Identify which cell holds the provided text, then report its (x, y) central coordinate. 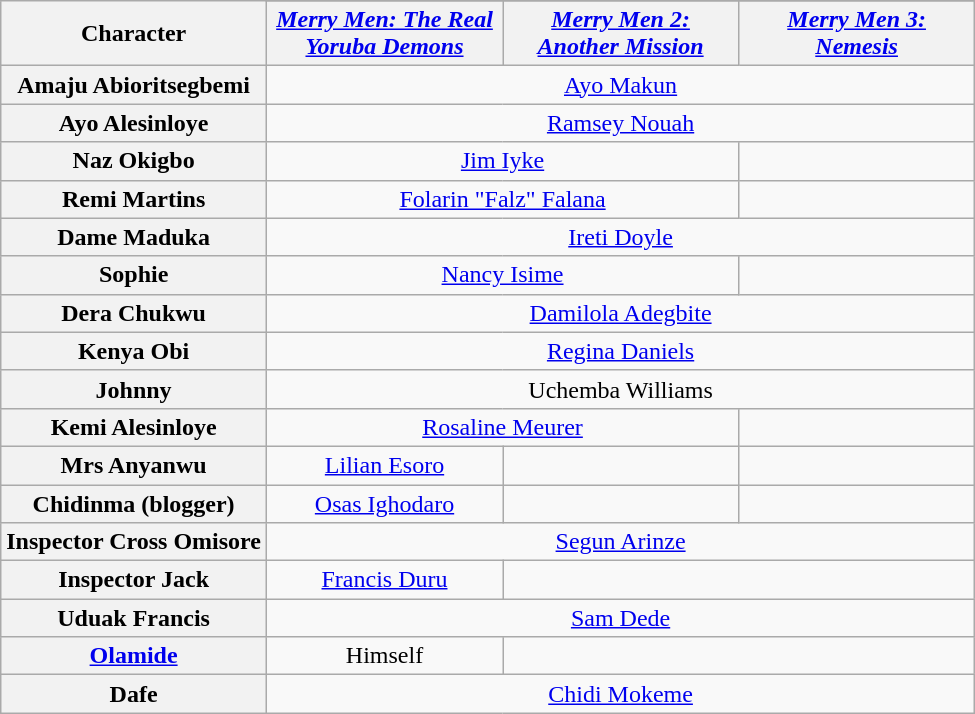
Merry Men 3: Nemesis (857, 34)
Folarin "Falz" Falana (502, 199)
Remi Martins (134, 199)
Ayo Makun (620, 85)
Chidi Mokeme (620, 694)
Jim Iyke (502, 161)
Regina Daniels (620, 351)
Amaju Abioritsegbemi (134, 85)
Character (134, 34)
Dame Maduka (134, 237)
Ireti Doyle (620, 237)
Sam Dede (620, 618)
Inspector Jack (134, 580)
Mrs Anyanwu (134, 465)
Uchemba Williams (620, 389)
Dafe (134, 694)
Ayo Alesinloye (134, 123)
Nancy Isime (502, 275)
Rosaline Meurer (502, 427)
Francis Duru (384, 580)
Dera Chukwu (134, 313)
Inspector Cross Omisore (134, 542)
Johnny (134, 389)
Uduak Francis (134, 618)
Damilola Adegbite (620, 313)
Kenya Obi (134, 351)
Merry Men: The Real Yoruba Demons (384, 34)
Chidinma (blogger) (134, 503)
Ramsey Nouah (620, 123)
Kemi Alesinloye (134, 427)
Olamide (134, 656)
Naz Okigbo (134, 161)
Himself (384, 656)
Osas Ighodaro (384, 503)
Segun Arinze (620, 542)
Sophie (134, 275)
Lilian Esoro (384, 465)
Merry Men 2: Another Mission (621, 34)
